Return [X, Y] of the center of cell containing provided text 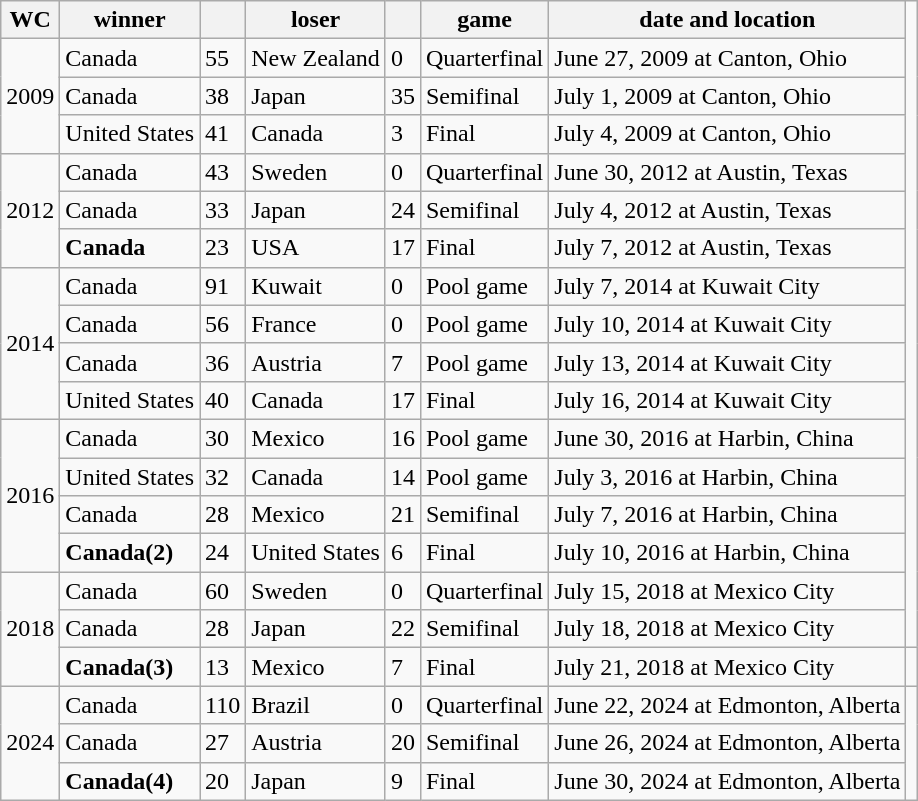
Brazil [316, 705]
14 [402, 477]
110 [223, 705]
July 4, 2012 at Austin, Texas [728, 210]
game [484, 20]
June 30, 2024 at Edmonton, Alberta [728, 781]
June 30, 2012 at Austin, Texas [728, 172]
56 [223, 324]
July 7, 2012 at Austin, Texas [728, 248]
33 [223, 210]
loser [316, 20]
91 [223, 286]
Kuwait [316, 286]
July 4, 2009 at Canton, Ohio [728, 134]
Canada(3) [130, 667]
38 [223, 96]
July 13, 2014 at Kuwait City [728, 362]
22 [402, 629]
June 22, 2024 at Edmonton, Alberta [728, 705]
2012 [30, 210]
35 [402, 96]
July 7, 2014 at Kuwait City [728, 286]
Canada(4) [130, 781]
55 [223, 58]
July 10, 2014 at Kuwait City [728, 324]
July 1, 2009 at Canton, Ohio [728, 96]
21 [402, 515]
June 30, 2016 at Harbin, China [728, 438]
July 10, 2016 at Harbin, China [728, 553]
30 [223, 438]
23 [223, 248]
July 21, 2018 at Mexico City [728, 667]
USA [316, 248]
43 [223, 172]
41 [223, 134]
July 7, 2016 at Harbin, China [728, 515]
winner [130, 20]
13 [223, 667]
France [316, 324]
16 [402, 438]
27 [223, 743]
6 [402, 553]
June 27, 2009 at Canton, Ohio [728, 58]
32 [223, 477]
3 [402, 134]
Canada(2) [130, 553]
36 [223, 362]
2016 [30, 495]
June 26, 2024 at Edmonton, Alberta [728, 743]
New Zealand [316, 58]
2018 [30, 629]
9 [402, 781]
2024 [30, 743]
July 15, 2018 at Mexico City [728, 591]
date and location [728, 20]
WC [30, 20]
July 3, 2016 at Harbin, China [728, 477]
60 [223, 591]
2009 [30, 96]
July 18, 2018 at Mexico City [728, 629]
40 [223, 400]
July 16, 2014 at Kuwait City [728, 400]
2014 [30, 343]
